Identify which cell holds the provided text, then report its (X, Y) central coordinate. 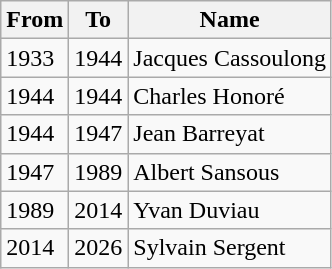
2026 (98, 248)
1933 (35, 58)
Name (230, 20)
Albert Sansous (230, 172)
Jean Barreyat (230, 134)
To (98, 20)
Charles Honoré (230, 96)
Yvan Duviau (230, 210)
Jacques Cassoulong (230, 58)
Sylvain Sergent (230, 248)
From (35, 20)
